From the cell containing the given text, extract its center point as [X, Y] coordinate. 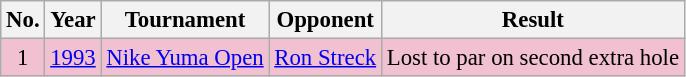
Nike Yuma Open [185, 58]
Opponent [325, 20]
Year [73, 20]
1993 [73, 58]
Result [532, 20]
1 [23, 58]
Ron Streck [325, 58]
No. [23, 20]
Tournament [185, 20]
Lost to par on second extra hole [532, 58]
